Locate the cell with the specified text and output its (X, Y) center coordinate. 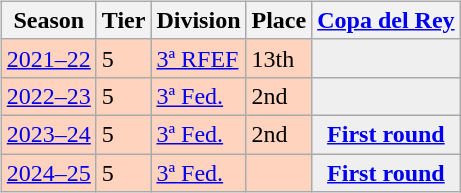
13th (279, 58)
2024–25 (48, 173)
Season (48, 20)
2022–23 (48, 96)
Tier (124, 20)
2021–22 (48, 58)
Copa del Rey (386, 20)
Division (198, 20)
2023–24 (48, 134)
Place (279, 20)
3ª RFEF (198, 58)
